Determine the [X, Y] coordinate at the center of the cell enclosing the given text.  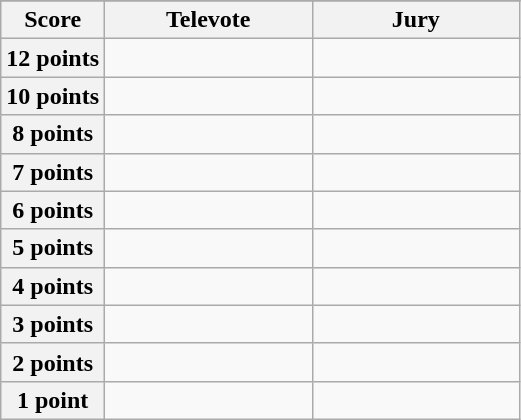
12 points [53, 58]
Jury [416, 20]
4 points [53, 286]
2 points [53, 362]
7 points [53, 172]
6 points [53, 210]
8 points [53, 134]
5 points [53, 248]
Televote [209, 20]
3 points [53, 324]
1 point [53, 400]
10 points [53, 96]
Score [53, 20]
